Detect which cell encompasses the target text, then output its (X, Y) center coordinate. 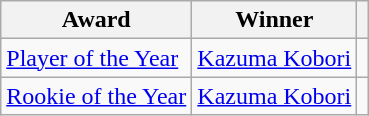
Player of the Year (96, 58)
Winner (274, 20)
Award (96, 20)
Rookie of the Year (96, 96)
